Return the [x, y] coordinate for the center point of the cell that contains the specified text.  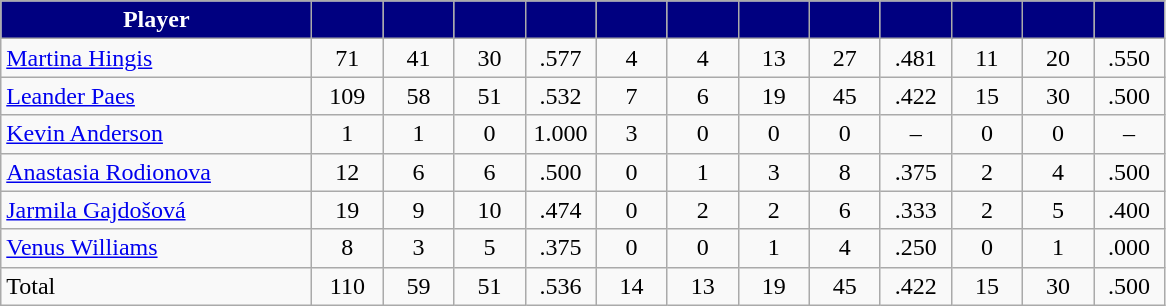
14 [632, 286]
71 [348, 58]
.474 [560, 210]
20 [1058, 58]
110 [348, 286]
59 [418, 286]
1.000 [560, 134]
.250 [916, 248]
109 [348, 96]
.532 [560, 96]
11 [986, 58]
7 [632, 96]
Player [156, 20]
.536 [560, 286]
Anastasia Rodionova [156, 172]
Kevin Anderson [156, 134]
Total [156, 286]
Venus Williams [156, 248]
.000 [1130, 248]
.577 [560, 58]
.333 [916, 210]
58 [418, 96]
Leander Paes [156, 96]
.400 [1130, 210]
Jarmila Gajdošová [156, 210]
12 [348, 172]
Martina Hingis [156, 58]
9 [418, 210]
.550 [1130, 58]
.481 [916, 58]
10 [490, 210]
41 [418, 58]
27 [844, 58]
